Scan for the cell matching the given text and deliver its [X, Y] coordinate at center. 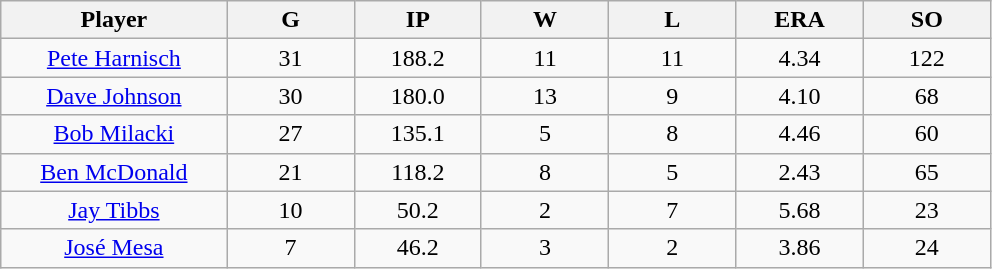
4.10 [800, 96]
135.1 [418, 134]
Pete Harnisch [114, 58]
4.46 [800, 134]
10 [290, 210]
50.2 [418, 210]
L [672, 20]
118.2 [418, 172]
122 [926, 58]
Dave Johnson [114, 96]
27 [290, 134]
60 [926, 134]
José Mesa [114, 248]
ERA [800, 20]
G [290, 20]
W [544, 20]
31 [290, 58]
3 [544, 248]
65 [926, 172]
3.86 [800, 248]
188.2 [418, 58]
30 [290, 96]
21 [290, 172]
9 [672, 96]
Ben McDonald [114, 172]
5.68 [800, 210]
Bob Milacki [114, 134]
180.0 [418, 96]
13 [544, 96]
24 [926, 248]
SO [926, 20]
Player [114, 20]
23 [926, 210]
Jay Tibbs [114, 210]
IP [418, 20]
46.2 [418, 248]
68 [926, 96]
4.34 [800, 58]
2.43 [800, 172]
